Return the (X, Y) coordinate for the center point of the cell that contains the specified text.  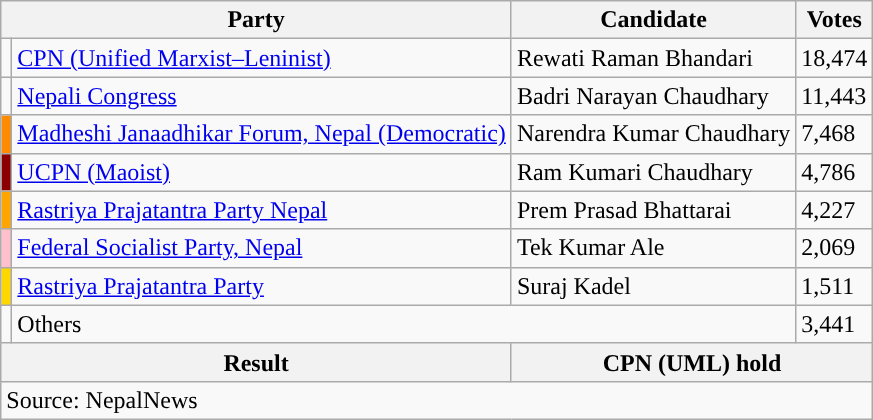
Rastriya Prajatantra Party Nepal (262, 210)
Others (404, 324)
Candidate (653, 20)
Federal Socialist Party, Nepal (262, 248)
Madheshi Janaadhikar Forum, Nepal (Democratic) (262, 134)
Ram Kumari Chaudhary (653, 172)
18,474 (834, 58)
CPN (UML) hold (692, 362)
CPN (Unified Marxist–Leninist) (262, 58)
Tek Kumar Ale (653, 248)
Nepali Congress (262, 96)
2,069 (834, 248)
11,443 (834, 96)
Result (256, 362)
Rewati Raman Bhandari (653, 58)
Source: NepalNews (437, 400)
4,786 (834, 172)
Suraj Kadel (653, 286)
3,441 (834, 324)
7,468 (834, 134)
Prem Prasad Bhattarai (653, 210)
Rastriya Prajatantra Party (262, 286)
Party (256, 20)
1,511 (834, 286)
Narendra Kumar Chaudhary (653, 134)
Votes (834, 20)
4,227 (834, 210)
Badri Narayan Chaudhary (653, 96)
UCPN (Maoist) (262, 172)
